For the text-containing cell, return its midpoint in (X, Y) coordinate format. 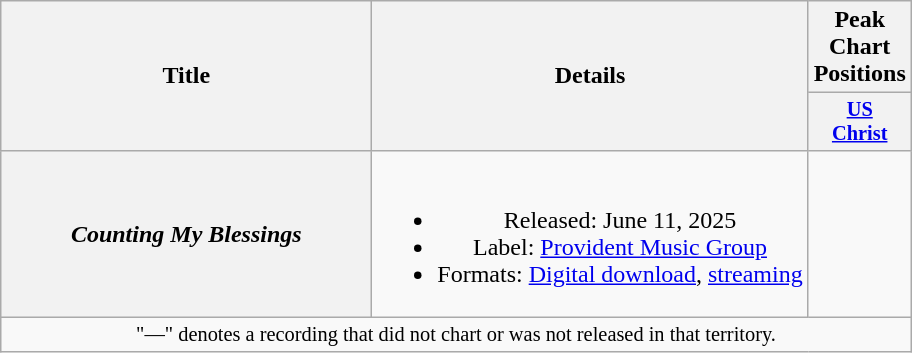
Details (590, 76)
"—" denotes a recording that did not chart or was not released in that territory. (456, 335)
Released: June 11, 2025Label: Provident Music GroupFormats: Digital download, streaming (590, 234)
Counting My Blessings (186, 234)
PeakChartPositions (860, 47)
USChrist (860, 122)
Title (186, 76)
